Detect which cell encompasses the target text, then output its (x, y) center coordinate. 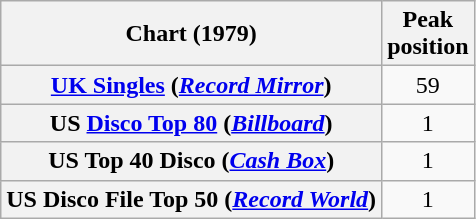
US Disco File Top 50 (Record World) (192, 199)
Chart (1979) (192, 34)
Peakposition (428, 34)
US Disco Top 80 (Billboard) (192, 123)
US Top 40 Disco (Cash Box) (192, 161)
59 (428, 85)
UK Singles (Record Mirror) (192, 85)
